For the text-containing cell, return its midpoint in (X, Y) coordinate format. 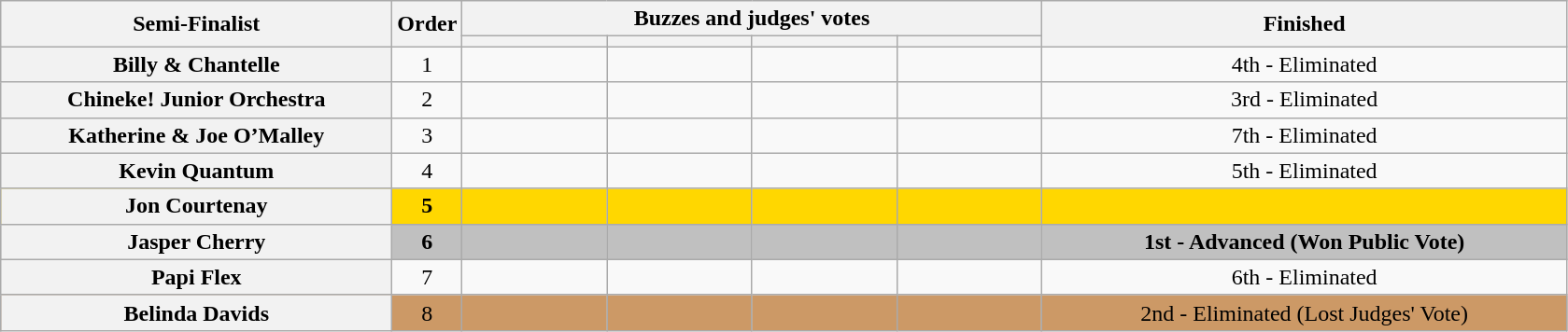
7 (428, 277)
Chineke! Junior Orchestra (196, 100)
5 (428, 206)
Buzzes and judges' votes (752, 19)
3 (428, 135)
Belinda Davids (196, 312)
8 (428, 312)
Katherine & Joe O’Malley (196, 135)
Kevin Quantum (196, 171)
Jasper Cherry (196, 242)
6th - Eliminated (1304, 277)
1 (428, 64)
Jon Courtenay (196, 206)
Order (428, 24)
3rd - Eliminated (1304, 100)
4 (428, 171)
7th - Eliminated (1304, 135)
6 (428, 242)
Papi Flex (196, 277)
5th - Eliminated (1304, 171)
1st - Advanced (Won Public Vote) (1304, 242)
Finished (1304, 24)
Billy & Chantelle (196, 64)
Semi-Finalist (196, 24)
2 (428, 100)
2nd - Eliminated (Lost Judges' Vote) (1304, 312)
4th - Eliminated (1304, 64)
